Provide the (X, Y) coordinate of the cell's center where the given text is located.  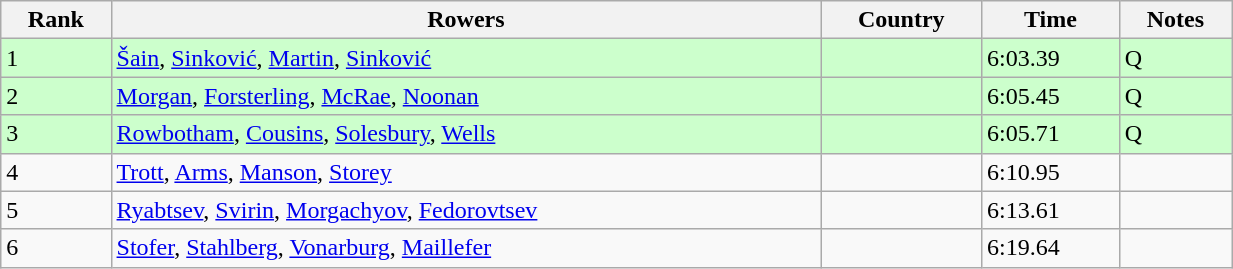
Šain, Sinković, Martin, Sinković (466, 58)
Notes (1175, 20)
Rank (56, 20)
Country (902, 20)
Morgan, Forsterling, McRae, Noonan (466, 96)
6 (56, 248)
1 (56, 58)
6:13.61 (1051, 210)
3 (56, 134)
5 (56, 210)
6:19.64 (1051, 248)
6:05.71 (1051, 134)
Rowers (466, 20)
6:05.45 (1051, 96)
Trott, Arms, Manson, Storey (466, 172)
6:03.39 (1051, 58)
6:10.95 (1051, 172)
Ryabtsev, Svirin, Morgachyov, Fedorovtsev (466, 210)
Stofer, Stahlberg, Vonarburg, Maillefer (466, 248)
Time (1051, 20)
4 (56, 172)
Rowbotham, Cousins, Solesbury, Wells (466, 134)
2 (56, 96)
